Identify which cell holds the provided text, then report its (X, Y) central coordinate. 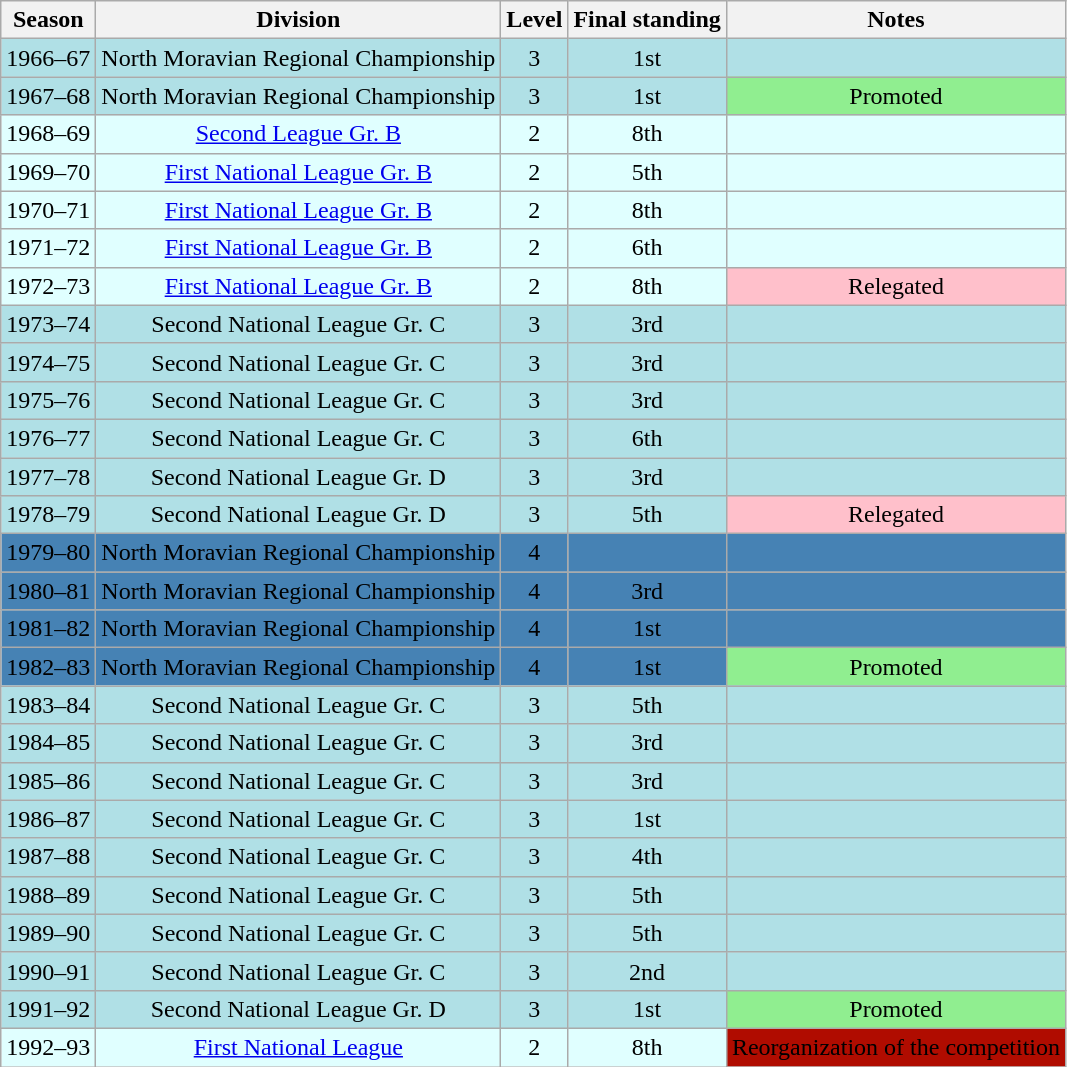
1982–83 (48, 667)
Final standing (647, 20)
1983–84 (48, 705)
1988–89 (48, 895)
Season (48, 20)
1987–88 (48, 857)
1967–68 (48, 96)
1978–79 (48, 515)
1980–81 (48, 591)
Second League Gr. B (298, 134)
First National League (298, 1047)
1968–69 (48, 134)
1976–77 (48, 438)
1971–72 (48, 248)
1990–91 (48, 971)
1986–87 (48, 819)
Reorganization of the competition (896, 1047)
1970–71 (48, 210)
4th (647, 857)
1972–73 (48, 286)
1977–78 (48, 477)
1981–82 (48, 629)
2nd (647, 971)
Notes (896, 20)
1969–70 (48, 172)
1989–90 (48, 933)
1975–76 (48, 400)
1984–85 (48, 743)
1966–67 (48, 58)
1974–75 (48, 362)
1992–93 (48, 1047)
Level (534, 20)
1979–80 (48, 553)
Division (298, 20)
1991–92 (48, 1009)
1973–74 (48, 324)
1985–86 (48, 781)
